Search for the cell housing the specified text and yield its [X, Y] center coordinate. 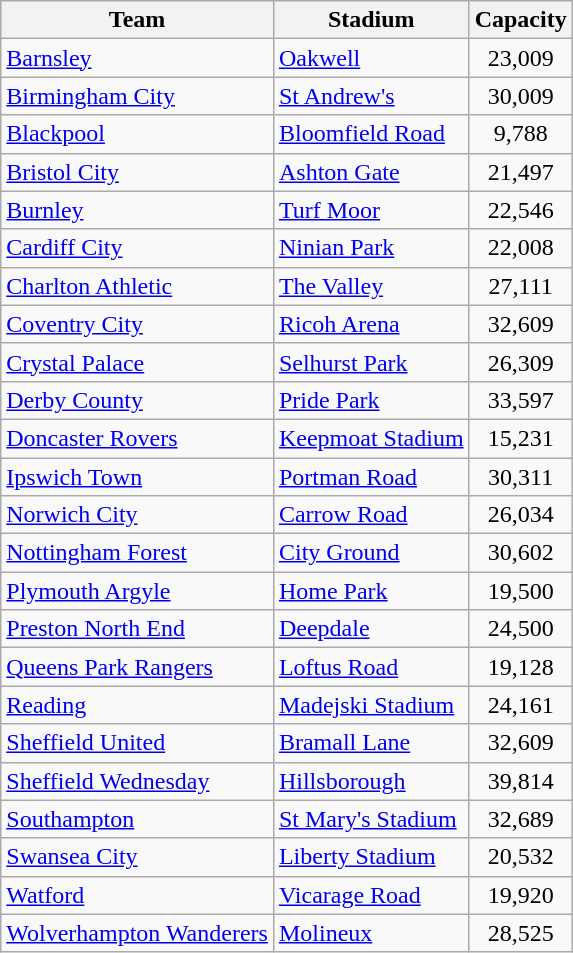
26,309 [520, 362]
Queens Park Rangers [138, 667]
Vicarage Road [371, 895]
Burnley [138, 210]
Madejski Stadium [371, 705]
39,814 [520, 781]
Team [138, 20]
32,689 [520, 819]
Barnsley [138, 58]
19,500 [520, 591]
Ipswich Town [138, 477]
Swansea City [138, 857]
Reading [138, 705]
Norwich City [138, 515]
24,500 [520, 629]
Home Park [371, 591]
15,231 [520, 438]
Derby County [138, 400]
Plymouth Argyle [138, 591]
The Valley [371, 286]
27,111 [520, 286]
Oakwell [371, 58]
Bloomfield Road [371, 134]
33,597 [520, 400]
Sheffield United [138, 743]
26,034 [520, 515]
Sheffield Wednesday [138, 781]
30,311 [520, 477]
Hillsborough [371, 781]
Deepdale [371, 629]
Keepmoat Stadium [371, 438]
Nottingham Forest [138, 553]
19,920 [520, 895]
Carrow Road [371, 515]
Liberty Stadium [371, 857]
Charlton Athletic [138, 286]
Crystal Palace [138, 362]
Preston North End [138, 629]
Ashton Gate [371, 172]
Bristol City [138, 172]
City Ground [371, 553]
Doncaster Rovers [138, 438]
St Mary's Stadium [371, 819]
Stadium [371, 20]
Loftus Road [371, 667]
Portman Road [371, 477]
Bramall Lane [371, 743]
Molineux [371, 933]
22,008 [520, 248]
20,532 [520, 857]
Coventry City [138, 324]
Selhurst Park [371, 362]
24,161 [520, 705]
Birmingham City [138, 96]
Watford [138, 895]
30,602 [520, 553]
St Andrew's [371, 96]
Turf Moor [371, 210]
19,128 [520, 667]
Cardiff City [138, 248]
21,497 [520, 172]
Pride Park [371, 400]
22,546 [520, 210]
9,788 [520, 134]
Wolverhampton Wanderers [138, 933]
23,009 [520, 58]
Blackpool [138, 134]
Southampton [138, 819]
Capacity [520, 20]
Ricoh Arena [371, 324]
30,009 [520, 96]
Ninian Park [371, 248]
28,525 [520, 933]
